For the text-containing cell, return its midpoint in [X, Y] coordinate format. 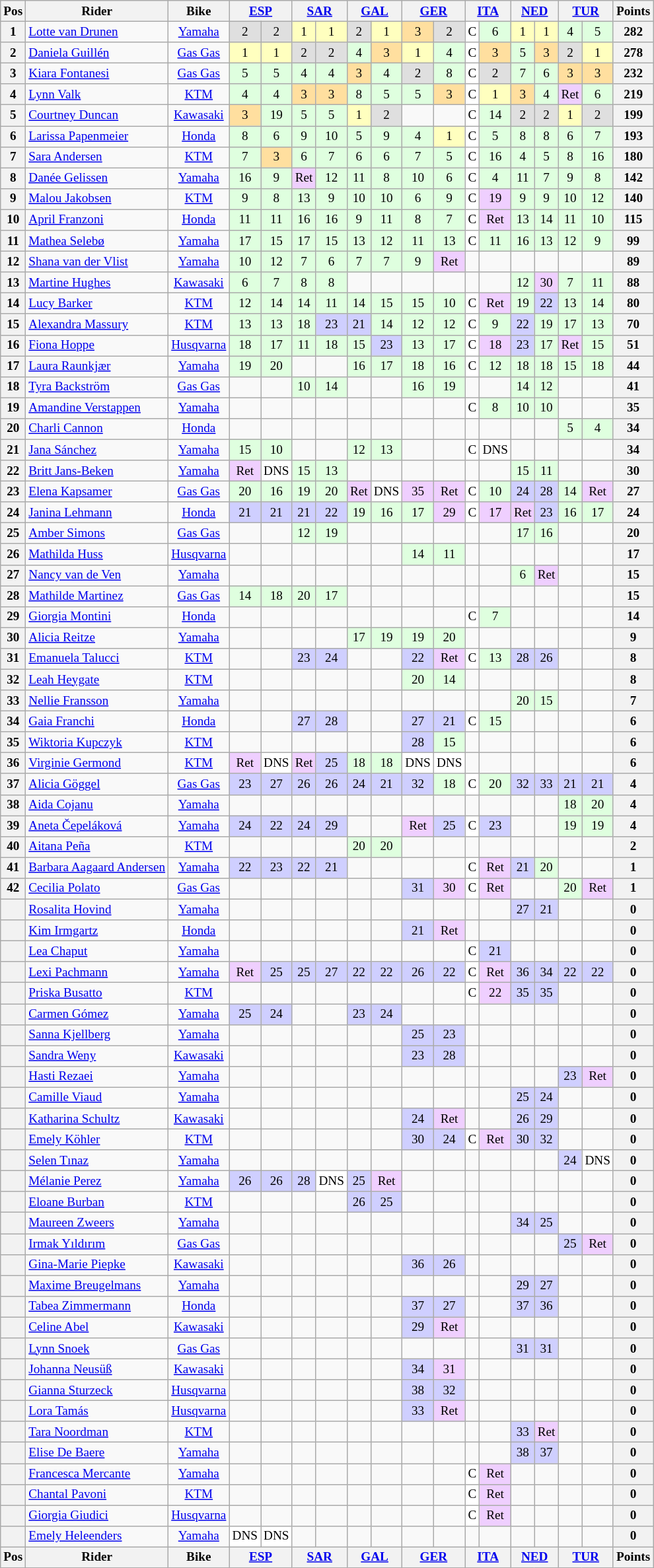
44 [633, 366]
Tyra Backström [97, 387]
Maureen Zweers [97, 1223]
Giorgia Giudici [97, 1516]
Alicia Göggel [97, 784]
99 [633, 241]
Aneta Čepeláková [97, 826]
199 [633, 116]
Lynn Valk [97, 94]
Sandra Weny [97, 1056]
Tabea Zimmermann [97, 1306]
Fiona Hoppe [97, 345]
80 [633, 304]
Emely Heleenders [97, 1536]
Nellie Fransson [97, 701]
Larissa Papenmeier [97, 136]
Martine Hughes [97, 283]
Daniela Guillén [97, 53]
Mathilda Huss [97, 554]
Alicia Reitze [97, 638]
Hasti Rezaei [97, 1077]
115 [633, 220]
Tara Noordman [97, 1432]
Kiara Fontanesi [97, 73]
Virginie Germond [97, 764]
Chantal Pavoni [97, 1495]
142 [633, 178]
51 [633, 345]
Gaia Franchi [97, 721]
Janina Lehmann [97, 513]
Katharina Schultz [97, 1119]
89 [633, 262]
Barbara Aagaard Andersen [97, 868]
193 [633, 136]
219 [633, 94]
April Franzoni [97, 220]
40 [13, 847]
Selen Tınaz [97, 1160]
Laura Raunkjær [97, 366]
Courtney Duncan [97, 116]
180 [633, 157]
39 [13, 826]
Priska Busatto [97, 993]
Mélanie Perez [97, 1181]
88 [633, 283]
Malou Jakobsen [97, 199]
Kim Irmgartz [97, 931]
Lexi Pachmann [97, 972]
Mathilde Martinez [97, 596]
Gianna Sturzeck [97, 1390]
140 [633, 199]
Aitana Peña [97, 847]
Sanna Kjellberg [97, 1035]
282 [633, 32]
Eloane Burban [97, 1202]
Maxime Breugelmans [97, 1286]
Amber Simons [97, 534]
Elise De Baere [97, 1453]
70 [633, 324]
Carmen Gómez [97, 1014]
Francesca Mercante [97, 1474]
Elena Kapsamer [97, 491]
Jana Sánchez [97, 450]
Aida Cojanu [97, 805]
Irmak Yıldırım [97, 1244]
Celine Abel [97, 1328]
Wiktoria Kupczyk [97, 742]
Charli Cannon [97, 429]
Lea Chaput [97, 951]
Gina-Marie Piepke [97, 1265]
232 [633, 73]
Leah Heygate [97, 680]
Danée Gelissen [97, 178]
Johanna Neusüß [97, 1369]
Sara Andersen [97, 157]
Mathea Selebø [97, 241]
Lotte van Drunen [97, 32]
Britt Jans-Beken [97, 471]
42 [13, 888]
Amandine Verstappen [97, 408]
Lora Tamás [97, 1411]
278 [633, 53]
Alexandra Massury [97, 324]
Rosalita Hovind [97, 909]
Giorgia Montini [97, 617]
Nancy van de Ven [97, 575]
Emanuela Talucci [97, 659]
Lynn Snoek [97, 1349]
Cecilia Polato [97, 888]
Emely Köhler [97, 1139]
Lucy Barker [97, 304]
Camille Viaud [97, 1098]
Shana van der Vlist [97, 262]
